From the cell containing the given text, extract its center point as (x, y) coordinate. 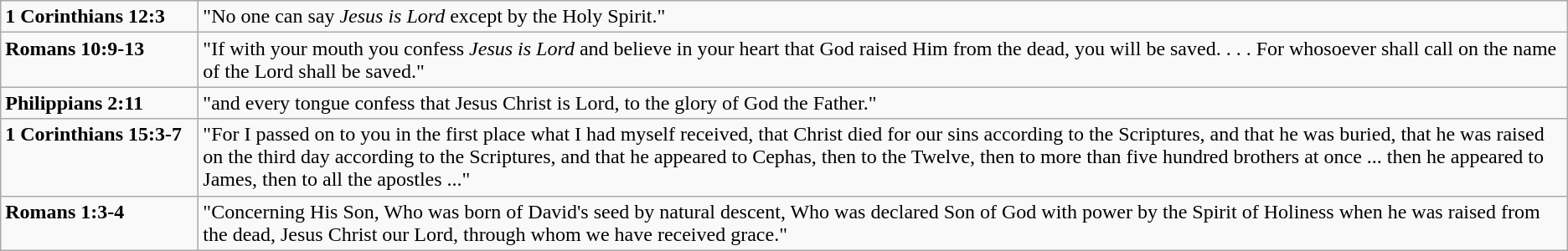
Romans 10:9-13 (100, 60)
Philippians 2:11 (100, 103)
1 Corinthians 15:3-7 (100, 157)
"No one can say Jesus is Lord except by the Holy Spirit." (883, 17)
1 Corinthians 12:3 (100, 17)
"and every tongue confess that Jesus Christ is Lord, to the glory of God the Father." (883, 103)
Romans 1:3-4 (100, 223)
